Return the [x, y] coordinate for the center point of the cell that contains the specified text.  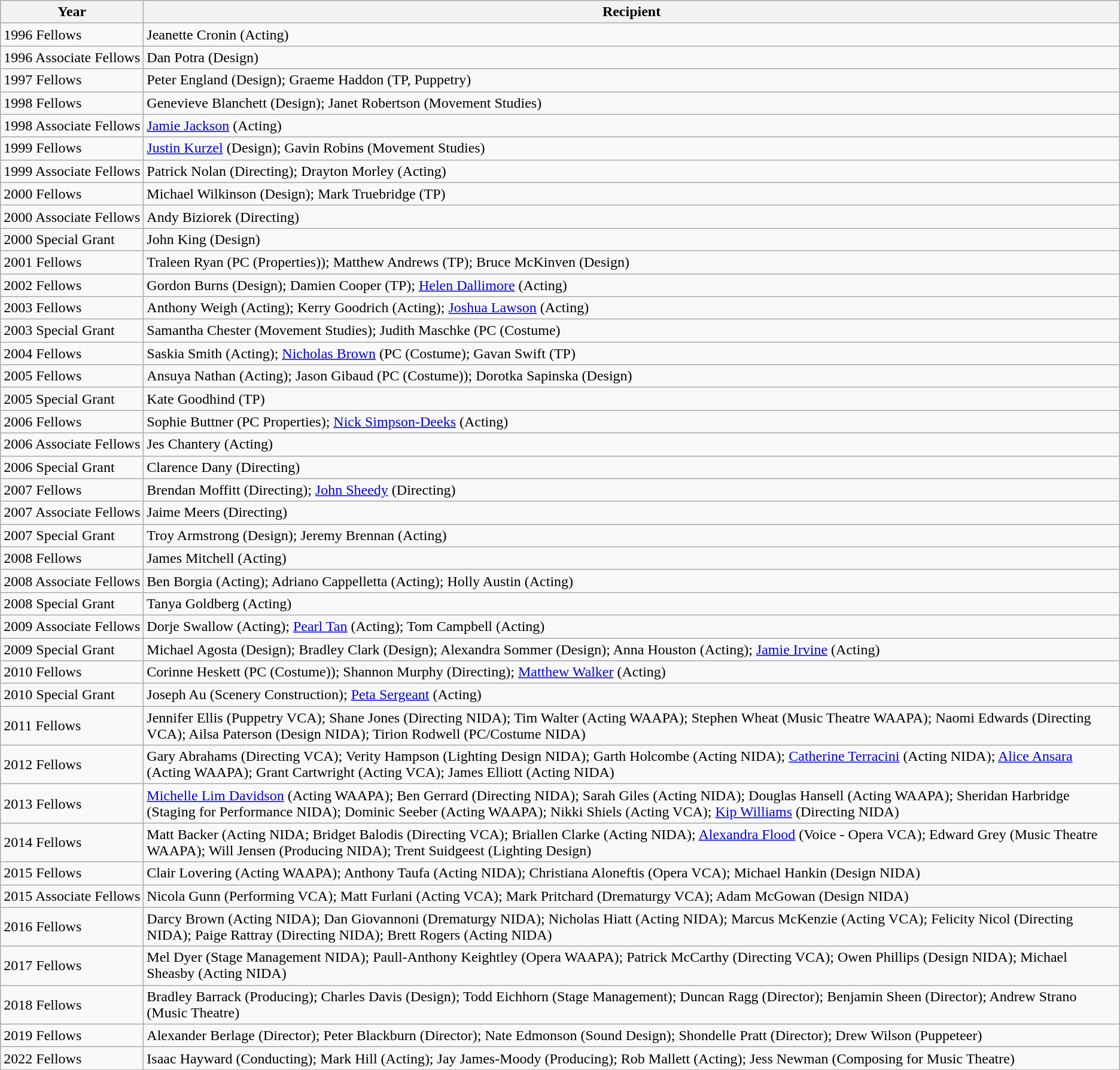
2015 Associate Fellows [72, 896]
Ansuya Nathan (Acting); Jason Gibaud (PC (Costume)); Dorotka Sapinska (Design) [632, 376]
2005 Fellows [72, 376]
2000 Special Grant [72, 239]
2008 Fellows [72, 558]
Ben Borgia (Acting); Adriano Cappelletta (Acting); Holly Austin (Acting) [632, 581]
2000 Fellows [72, 194]
Peter England (Design); Graeme Haddon (TP, Puppetry) [632, 80]
2005 Special Grant [72, 399]
2009 Special Grant [72, 649]
Troy Armstrong (Design); Jeremy Brennan (Acting) [632, 535]
Alexander Berlage (Director); Peter Blackburn (Director); Nate Edmonson (Sound Design); Shondelle Pratt (Director); Drew Wilson (Puppeteer) [632, 1035]
Patrick Nolan (Directing); Drayton Morley (Acting) [632, 171]
Dan Potra (Design) [632, 57]
2000 Associate Fellows [72, 217]
Joseph Au (Scenery Construction); Peta Sergeant (Acting) [632, 695]
2016 Fellows [72, 927]
2022 Fellows [72, 1058]
John King (Design) [632, 239]
1996 Associate Fellows [72, 57]
1998 Associate Fellows [72, 126]
2007 Fellows [72, 490]
Dorje Swallow (Acting); Pearl Tan (Acting); Tom Campbell (Acting) [632, 626]
Jaime Meers (Directing) [632, 513]
Tanya Goldberg (Acting) [632, 603]
1999 Associate Fellows [72, 171]
Year [72, 12]
2017 Fellows [72, 965]
2004 Fellows [72, 353]
Jes Chantery (Acting) [632, 444]
Brendan Moffitt (Directing); John Sheedy (Directing) [632, 490]
1997 Fellows [72, 80]
2015 Fellows [72, 873]
Justin Kurzel (Design); Gavin Robins (Movement Studies) [632, 148]
Traleen Ryan (PC (Properties)); Matthew Andrews (TP); Bruce McKinven (Design) [632, 262]
2009 Associate Fellows [72, 626]
Corinne Heskett (PC (Costume)); Shannon Murphy (Directing); Matthew Walker (Acting) [632, 672]
2019 Fellows [72, 1035]
Jeanette Cronin (Acting) [632, 35]
Nicola Gunn (Performing VCA); Matt Furlani (Acting VCA); Mark Pritchard (Drematurgy VCA); Adam McGowan (Design NIDA) [632, 896]
Clarence Dany (Directing) [632, 467]
Samantha Chester (Movement Studies); Judith Maschke (PC (Costume) [632, 331]
Andy Biziorek (Directing) [632, 217]
2001 Fellows [72, 262]
Michael Agosta (Design); Bradley Clark (Design); Alexandra Sommer (Design); Anna Houston (Acting); Jamie Irvine (Acting) [632, 649]
Genevieve Blanchett (Design); Janet Robertson (Movement Studies) [632, 103]
Sophie Buttner (PC Properties); Nick Simpson-Deeks (Acting) [632, 422]
2013 Fellows [72, 804]
2011 Fellows [72, 726]
2012 Fellows [72, 764]
2003 Fellows [72, 308]
Saskia Smith (Acting); Nicholas Brown (PC (Costume); Gavan Swift (TP) [632, 353]
2006 Fellows [72, 422]
2007 Associate Fellows [72, 513]
2010 Fellows [72, 672]
Clair Lovering (Acting WAAPA); Anthony Taufa (Acting NIDA); Christiana Aloneftis (Opera VCA); Michael Hankin (Design NIDA) [632, 873]
2006 Special Grant [72, 467]
2006 Associate Fellows [72, 444]
2003 Special Grant [72, 331]
2002 Fellows [72, 285]
2014 Fellows [72, 842]
2018 Fellows [72, 1005]
Anthony Weigh (Acting); Kerry Goodrich (Acting); Joshua Lawson (Acting) [632, 308]
2008 Associate Fellows [72, 581]
Michael Wilkinson (Design); Mark Truebridge (TP) [632, 194]
1999 Fellows [72, 148]
1996 Fellows [72, 35]
James Mitchell (Acting) [632, 558]
2007 Special Grant [72, 535]
2010 Special Grant [72, 695]
Recipient [632, 12]
1998 Fellows [72, 103]
Kate Goodhind (TP) [632, 399]
2008 Special Grant [72, 603]
Jamie Jackson (Acting) [632, 126]
Gordon Burns (Design); Damien Cooper (TP); Helen Dallimore (Acting) [632, 285]
Isaac Hayward (Conducting); Mark Hill (Acting); Jay James-Moody (Producing); Rob Mallett (Acting); Jess Newman (Composing for Music Theatre) [632, 1058]
